Pinpoint the cell where the given text exists, returning its (x, y) midpoint coordinate. 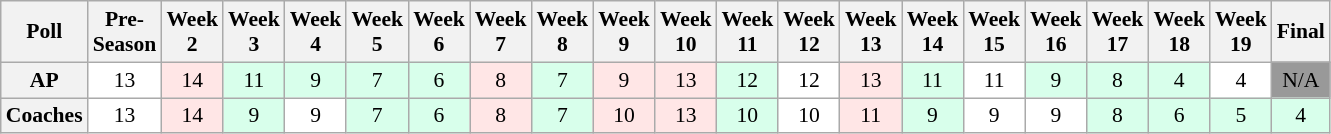
Week8 (562, 32)
Final (1301, 32)
Poll (44, 32)
Week5 (377, 32)
AP (44, 80)
Week18 (1179, 32)
Week13 (871, 32)
Week3 (254, 32)
Week4 (316, 32)
N/A (1301, 80)
Week2 (192, 32)
Pre-Season (125, 32)
Week12 (809, 32)
Week10 (686, 32)
Week14 (933, 32)
Week19 (1241, 32)
Week9 (624, 32)
Week7 (501, 32)
Coaches (44, 116)
Week17 (1118, 32)
Week16 (1056, 32)
5 (1241, 116)
Week11 (748, 32)
Week15 (994, 32)
Week6 (439, 32)
